Extract the [x, y] coordinate from the center of the cell holding the provided text.  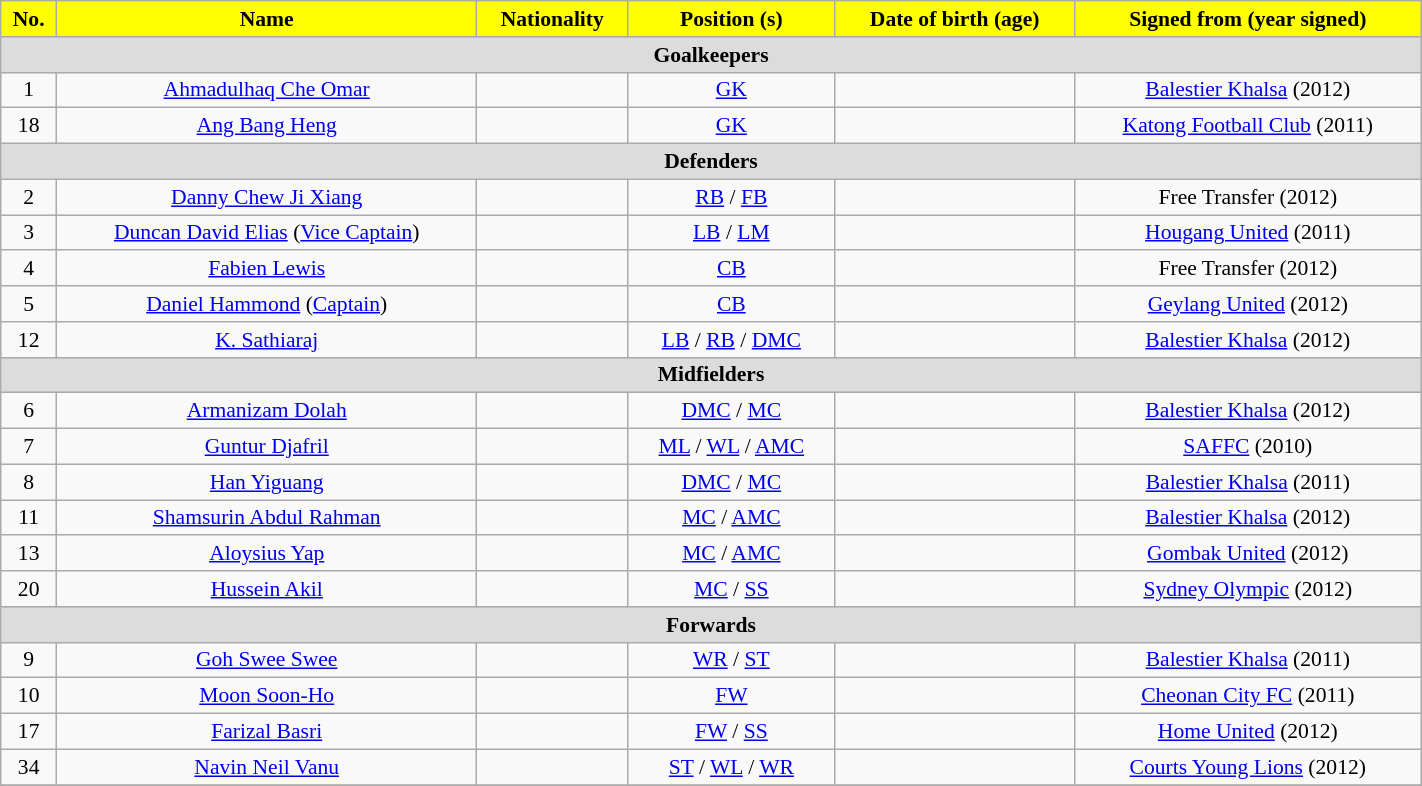
Han Yiguang [267, 482]
FW [732, 696]
ST / WL / WR [732, 767]
RB / FB [732, 197]
9 [29, 660]
MC / SS [732, 589]
12 [29, 340]
Hussein Akil [267, 589]
7 [29, 447]
17 [29, 732]
18 [29, 126]
FW / SS [732, 732]
Nationality [552, 19]
Gombak United (2012) [1248, 554]
2 [29, 197]
Sydney Olympic (2012) [1248, 589]
34 [29, 767]
LB / LM [732, 233]
Geylang United (2012) [1248, 304]
Courts Young Lions (2012) [1248, 767]
Ang Bang Heng [267, 126]
Date of birth (age) [954, 19]
Signed from (year signed) [1248, 19]
Position (s) [732, 19]
Daniel Hammond (Captain) [267, 304]
No. [29, 19]
10 [29, 696]
K. Sathiaraj [267, 340]
SAFFC (2010) [1248, 447]
Shamsurin Abdul Rahman [267, 518]
5 [29, 304]
Ahmadulhaq Che Omar [267, 90]
Goalkeepers [711, 55]
Farizal Basri [267, 732]
Hougang United (2011) [1248, 233]
LB / RB / DMC [732, 340]
Moon Soon-Ho [267, 696]
ML / WL / AMC [732, 447]
Home United (2012) [1248, 732]
1 [29, 90]
Goh Swee Swee [267, 660]
4 [29, 269]
WR / ST [732, 660]
Duncan David Elias (Vice Captain) [267, 233]
Aloysius Yap [267, 554]
Katong Football Club (2011) [1248, 126]
8 [29, 482]
Danny Chew Ji Xiang [267, 197]
Forwards [711, 625]
Defenders [711, 162]
3 [29, 233]
Guntur Djafril [267, 447]
20 [29, 589]
11 [29, 518]
Name [267, 19]
13 [29, 554]
6 [29, 411]
Navin Neil Vanu [267, 767]
Midfielders [711, 375]
Fabien Lewis [267, 269]
Cheonan City FC (2011) [1248, 696]
Armanizam Dolah [267, 411]
